Locate the cell with the specified text and output its [X, Y] center coordinate. 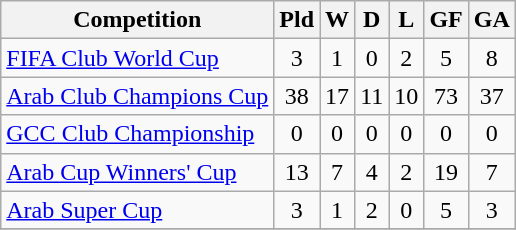
8 [492, 58]
L [406, 20]
19 [446, 172]
11 [372, 96]
GCC Club Championship [138, 134]
FIFA Club World Cup [138, 58]
GA [492, 20]
GF [446, 20]
73 [446, 96]
10 [406, 96]
Arab Club Champions Cup [138, 96]
38 [297, 96]
4 [372, 172]
37 [492, 96]
17 [338, 96]
Pld [297, 20]
Arab Super Cup [138, 210]
13 [297, 172]
Competition [138, 20]
W [338, 20]
Arab Cup Winners' Cup [138, 172]
D [372, 20]
